Find where the given text appears and provide that cell's center as [X, Y] coordinate. 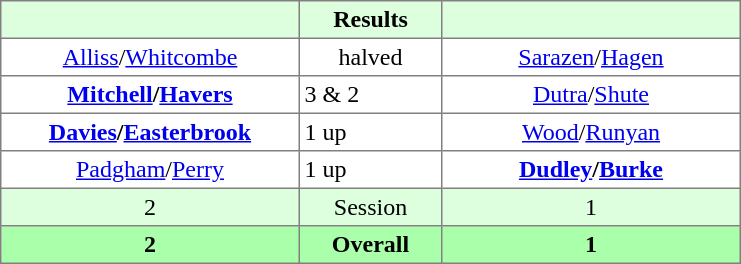
Padgham/Perry [150, 170]
Session [370, 207]
Results [370, 20]
Alliss/Whitcombe [150, 57]
halved [370, 57]
Wood/Runyan [591, 132]
Overall [370, 245]
Davies/Easterbrook [150, 132]
Mitchell/Havers [150, 95]
3 & 2 [370, 95]
Dutra/Shute [591, 95]
Sarazen/Hagen [591, 57]
Dudley/Burke [591, 170]
